Return the [x, y] coordinate for the center point of the cell that contains the specified text.  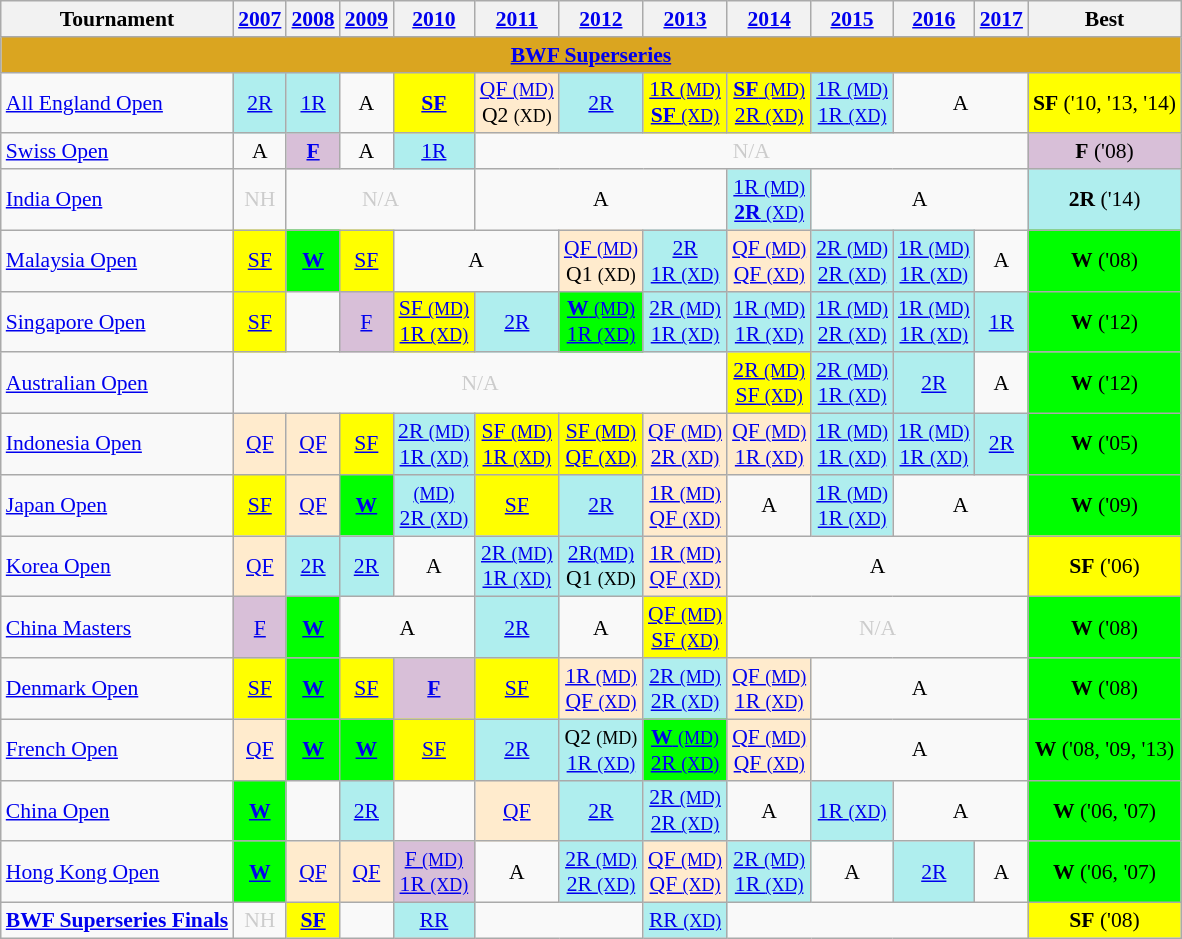
F ('08) [1104, 152]
QF (MD)1R (XD) [769, 688]
Singapore Open [117, 322]
Japan Open [117, 506]
2008 [312, 19]
SF (MD) QF (XD) [601, 444]
SF (MD)1R (XD) [434, 322]
Malaysia Open [117, 260]
SF (MD) 1R (XD) [517, 444]
1R (XD) [852, 810]
W ('09) [1104, 506]
2015 [852, 19]
W ('08, '09, '13) [1104, 750]
2017 [1002, 19]
All England Open [117, 102]
SF ('08) [1104, 921]
China Open [117, 810]
W ('05) [1104, 444]
Hong Kong Open [117, 872]
1R (MD) 2R (XD) [769, 200]
QF (MD)Q2 (XD) [517, 102]
India Open [117, 200]
1R (MD)SF (XD) [685, 102]
2009 [366, 19]
BWF Superseries Finals [117, 921]
W (MD)2R (XD) [685, 750]
2007 [260, 19]
SF (MD)2R (XD) [769, 102]
2014 [769, 19]
QF (MD) QF (XD) [685, 872]
2016 [934, 19]
2011 [517, 19]
(MD)2R (XD) [434, 506]
QF (MD) 2R (XD) [685, 444]
2R (MD) SF (XD) [769, 384]
2012 [601, 19]
2R1R (XD) [685, 260]
QF (MD) SF (XD) [685, 628]
BWF Superseries [591, 55]
W (MD)1R (XD) [601, 322]
2R(MD)Q1 (XD) [601, 566]
1R (MD)2R (XD) [852, 322]
2R ('14) [1104, 200]
RR [434, 921]
Q2 (MD)1R (XD) [601, 750]
Indonesia Open [117, 444]
SF ('10, '13, '14) [1104, 102]
Best [1104, 19]
Korea Open [117, 566]
Denmark Open [117, 688]
SF ('06) [1104, 566]
Tournament [117, 19]
RR (XD) [685, 921]
Australian Open [117, 384]
QF (MD) 1R (XD) [769, 444]
2013 [685, 19]
2010 [434, 19]
French Open [117, 750]
China Masters [117, 628]
Swiss Open [117, 152]
QF (MD)Q1 (XD) [601, 260]
F (MD) 1R (XD) [434, 872]
